Identify which cell holds the provided text, then report its [x, y] central coordinate. 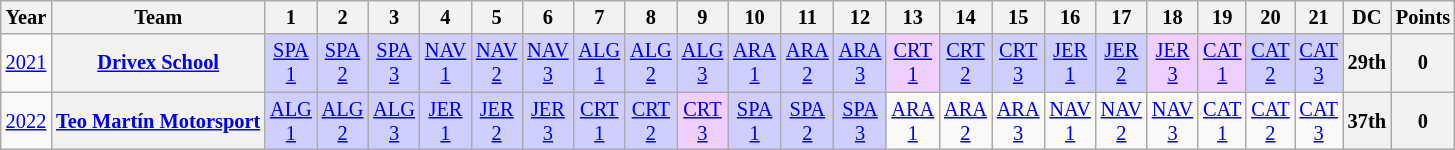
3 [394, 17]
6 [548, 17]
2022 [26, 121]
21 [1319, 17]
Teo Martín Motorsport [158, 121]
Year [26, 17]
37th [1367, 121]
7 [599, 17]
17 [1122, 17]
20 [1270, 17]
8 [651, 17]
1 [291, 17]
13 [912, 17]
15 [1018, 17]
10 [754, 17]
9 [703, 17]
18 [1172, 17]
2021 [26, 63]
Drivex School [158, 63]
2 [343, 17]
29th [1367, 63]
5 [496, 17]
16 [1070, 17]
Points [1423, 17]
4 [446, 17]
Team [158, 17]
12 [860, 17]
14 [966, 17]
DC [1367, 17]
11 [808, 17]
19 [1222, 17]
